Extract the (X, Y) coordinate from the center of the cell holding the provided text.  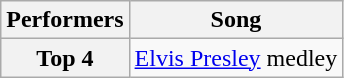
Song (236, 20)
Top 4 (65, 58)
Performers (65, 20)
Elvis Presley medley (236, 58)
